Output the [X, Y] coordinate of the center of the cell containing the given text.  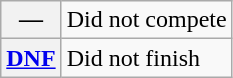
Did not compete [146, 20]
— [31, 20]
DNF [31, 58]
Did not finish [146, 58]
